Determine the [x, y] coordinate at the center of the cell enclosing the given text.  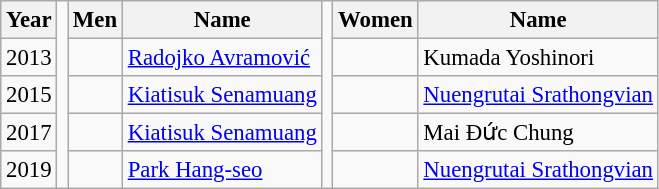
Women [376, 20]
Radojko Avramović [222, 58]
Park Hang-seo [222, 170]
2013 [29, 58]
Kumada Yoshinori [538, 58]
Men [96, 20]
2019 [29, 170]
2017 [29, 133]
2015 [29, 95]
Year [29, 20]
Mai Đức Chung [538, 133]
